Find where the given text appears and provide that cell's center as [X, Y] coordinate. 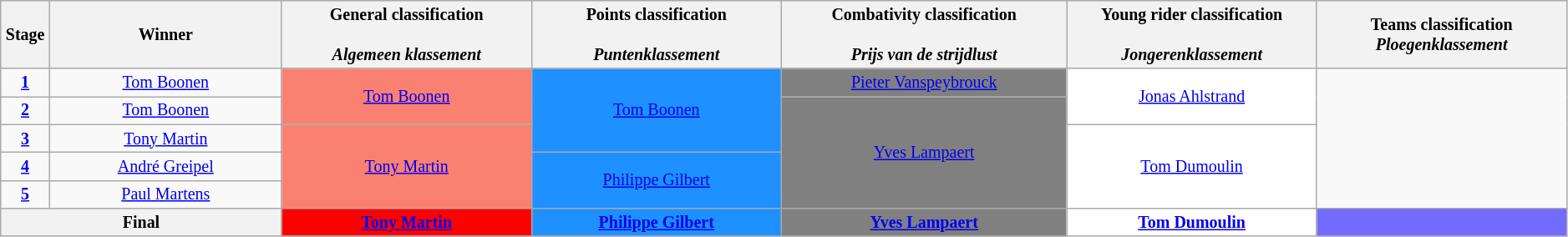
4 [25, 167]
Teams classificationPloegenklassement [1442, 35]
1 [25, 83]
Winner [165, 35]
Pieter Vanspeybrouck [924, 83]
André Greipel [165, 167]
Jonas Ahlstrand [1191, 97]
2 [25, 110]
Paul Martens [165, 194]
Stage [25, 35]
Combativity classificationPrijs van de strijdlust [924, 35]
Final [141, 222]
General classificationAlgemeen klassement [406, 35]
5 [25, 194]
Points classificationPuntenklassement [657, 35]
Young rider classificationJongerenklassement [1191, 35]
3 [25, 139]
